Capture the cell that displays the provided text and extract its [X, Y] central coordinate. 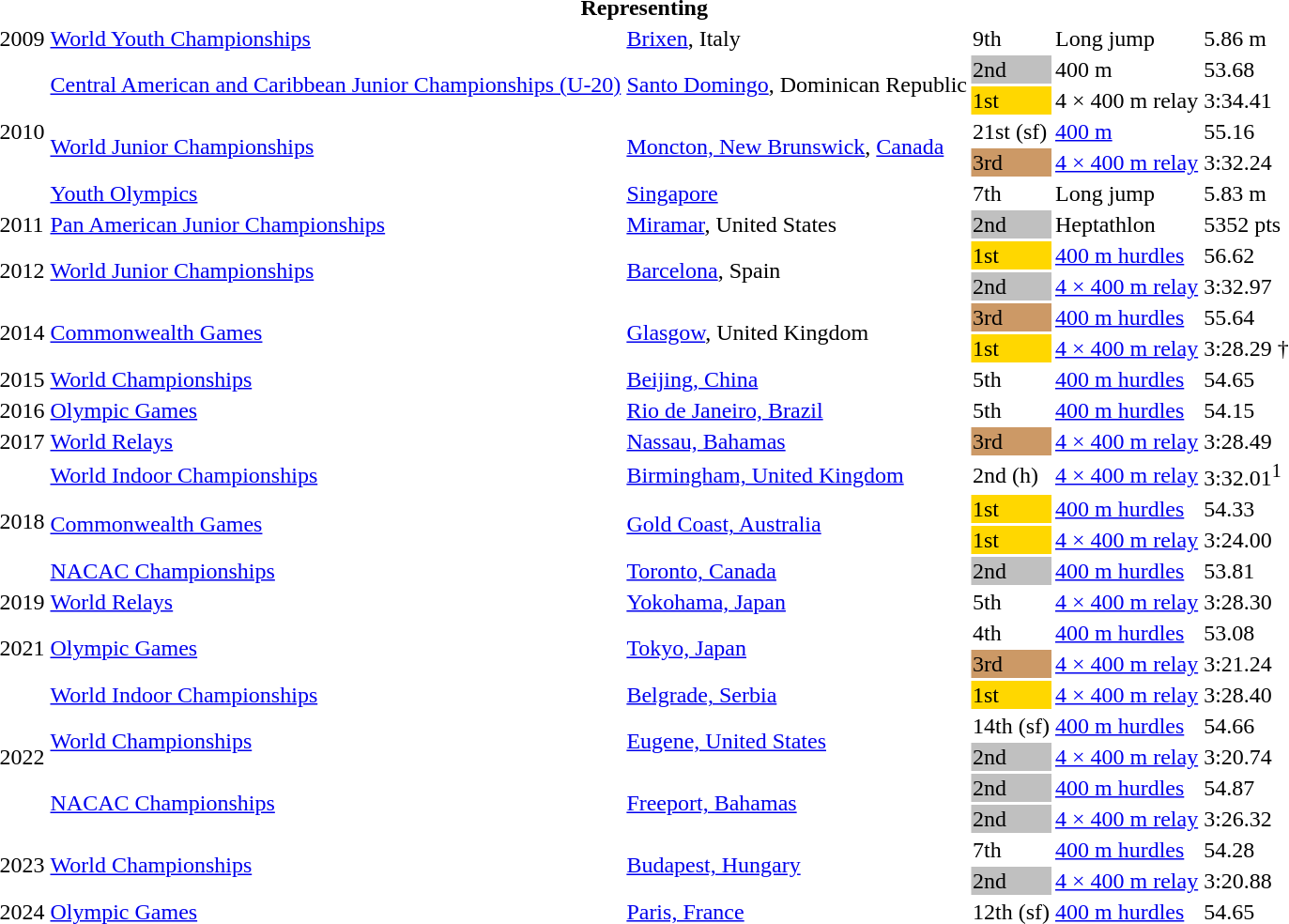
Eugene, United States [797, 742]
Tokyo, Japan [797, 648]
Moncton, New Brunswick, Canada [797, 146]
Santo Domingo, Dominican Republic [797, 85]
Nassau, Bahamas [797, 441]
Youth Olympics [336, 193]
Yokohama, Japan [797, 602]
9th [1010, 38]
Beijing, China [797, 379]
14th (sf) [1010, 726]
Budapest, Hungary [797, 866]
Toronto, Canada [797, 571]
Pan American Junior Championships [336, 224]
Rio de Janeiro, Brazil [797, 410]
Miramar, United States [797, 224]
4th [1010, 633]
Central American and Caribbean Junior Championships (U-20) [336, 85]
2nd (h) [1010, 475]
Freeport, Bahamas [797, 804]
Barcelona, Spain [797, 270]
Belgrade, Serbia [797, 695]
Brixen, Italy [797, 38]
Glasgow, United Kingdom [797, 332]
Heptathlon [1127, 224]
Birmingham, United Kingdom [797, 475]
Singapore [797, 193]
World Youth Championships [336, 38]
Gold Coast, Australia [797, 524]
21st (sf) [1010, 131]
